Scan for the cell matching the given text and deliver its (X, Y) coordinate at center. 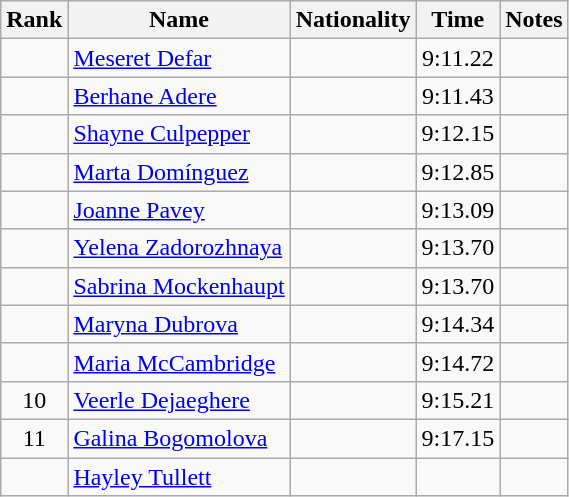
9:17.15 (458, 438)
Rank (34, 20)
9:13.09 (458, 210)
11 (34, 438)
Shayne Culpepper (179, 134)
Notes (534, 20)
Meseret Defar (179, 58)
Yelena Zadorozhnaya (179, 248)
9:15.21 (458, 400)
Galina Bogomolova (179, 438)
9:11.43 (458, 96)
9:11.22 (458, 58)
9:14.34 (458, 324)
Marta Domínguez (179, 172)
9:12.15 (458, 134)
Time (458, 20)
9:14.72 (458, 362)
Joanne Pavey (179, 210)
Maryna Dubrova (179, 324)
9:12.85 (458, 172)
Berhane Adere (179, 96)
Sabrina Mockenhaupt (179, 286)
Nationality (353, 20)
Maria McCambridge (179, 362)
10 (34, 400)
Veerle Dejaeghere (179, 400)
Name (179, 20)
Hayley Tullett (179, 477)
